Identify which cell holds the provided text, then report its (x, y) central coordinate. 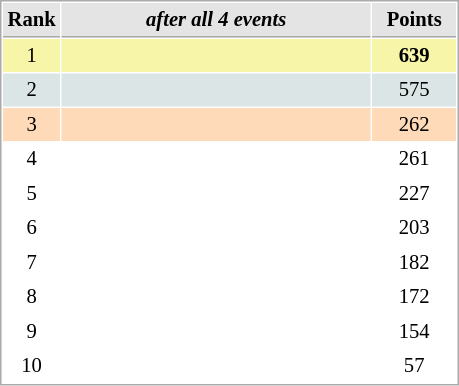
227 (414, 194)
172 (414, 296)
57 (414, 366)
203 (414, 228)
182 (414, 262)
639 (414, 56)
1 (32, 56)
8 (32, 296)
154 (414, 332)
5 (32, 194)
575 (414, 90)
7 (32, 262)
4 (32, 158)
261 (414, 158)
3 (32, 124)
after all 4 events (216, 20)
262 (414, 124)
9 (32, 332)
Points (414, 20)
Rank (32, 20)
2 (32, 90)
10 (32, 366)
6 (32, 228)
